Determine the (X, Y) coordinate at the center of the cell enclosing the given text.  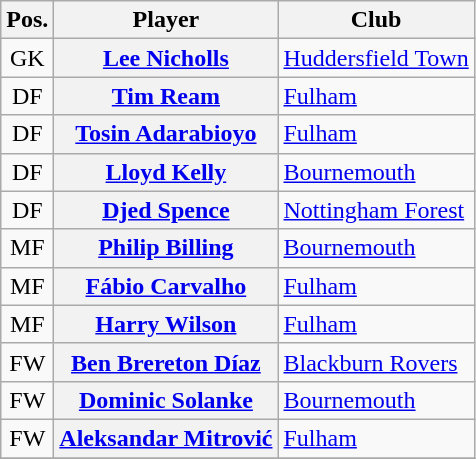
Aleksandar Mitrović (166, 438)
Lee Nicholls (166, 58)
GK (28, 58)
Fábio Carvalho (166, 286)
Club (376, 20)
Tim Ream (166, 96)
Dominic Solanke (166, 400)
Player (166, 20)
Ben Brereton Díaz (166, 362)
Pos. (28, 20)
Tosin Adarabioyo (166, 134)
Blackburn Rovers (376, 362)
Lloyd Kelly (166, 172)
Philip Billing (166, 248)
Huddersfield Town (376, 58)
Nottingham Forest (376, 210)
Djed Spence (166, 210)
Harry Wilson (166, 324)
